Extract the (x, y) coordinate from the center of the cell holding the provided text.  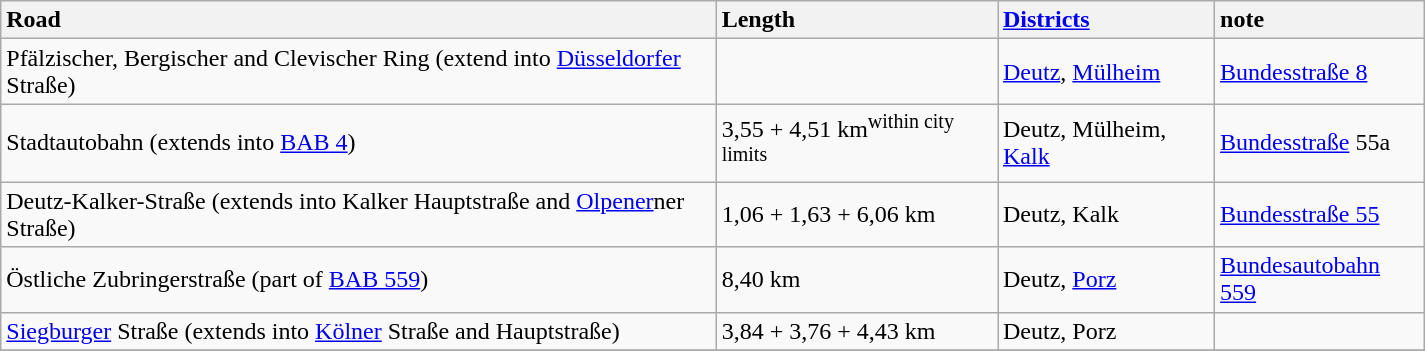
Deutz, Kalk (1106, 214)
Deutz, Mülheim (1106, 72)
Length (856, 20)
Bundesstraße 55 (1320, 214)
3,55 + 4,51 kmwithin city limits (856, 143)
note (1320, 20)
Bundesstraße 55a (1320, 143)
8,40 km (856, 280)
Deutz-Kalker-Straße (extends into Kalker Hauptstraße and Olpenerner Straße) (358, 214)
Bundesstraße 8 (1320, 72)
Bundesautobahn 559 (1320, 280)
Districts (1106, 20)
Road (358, 20)
Östliche Zubringerstraße (part of BAB 559) (358, 280)
Deutz, Mülheim, Kalk (1106, 143)
1,06 + 1,63 + 6,06 km (856, 214)
Pfälzischer, Bergischer and Clevischer Ring (extend into Düsseldorfer Straße) (358, 72)
Stadtautobahn (extends into BAB 4) (358, 143)
3,84 + 3,76 + 4,43 km (856, 331)
Siegburger Straße (extends into Kölner Straße and Hauptstraße) (358, 331)
